Return the [X, Y] coordinate for the center point of the cell that contains the specified text.  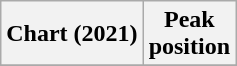
Peakposition [189, 34]
Chart (2021) [72, 34]
